Search for the cell housing the specified text and yield its (X, Y) center coordinate. 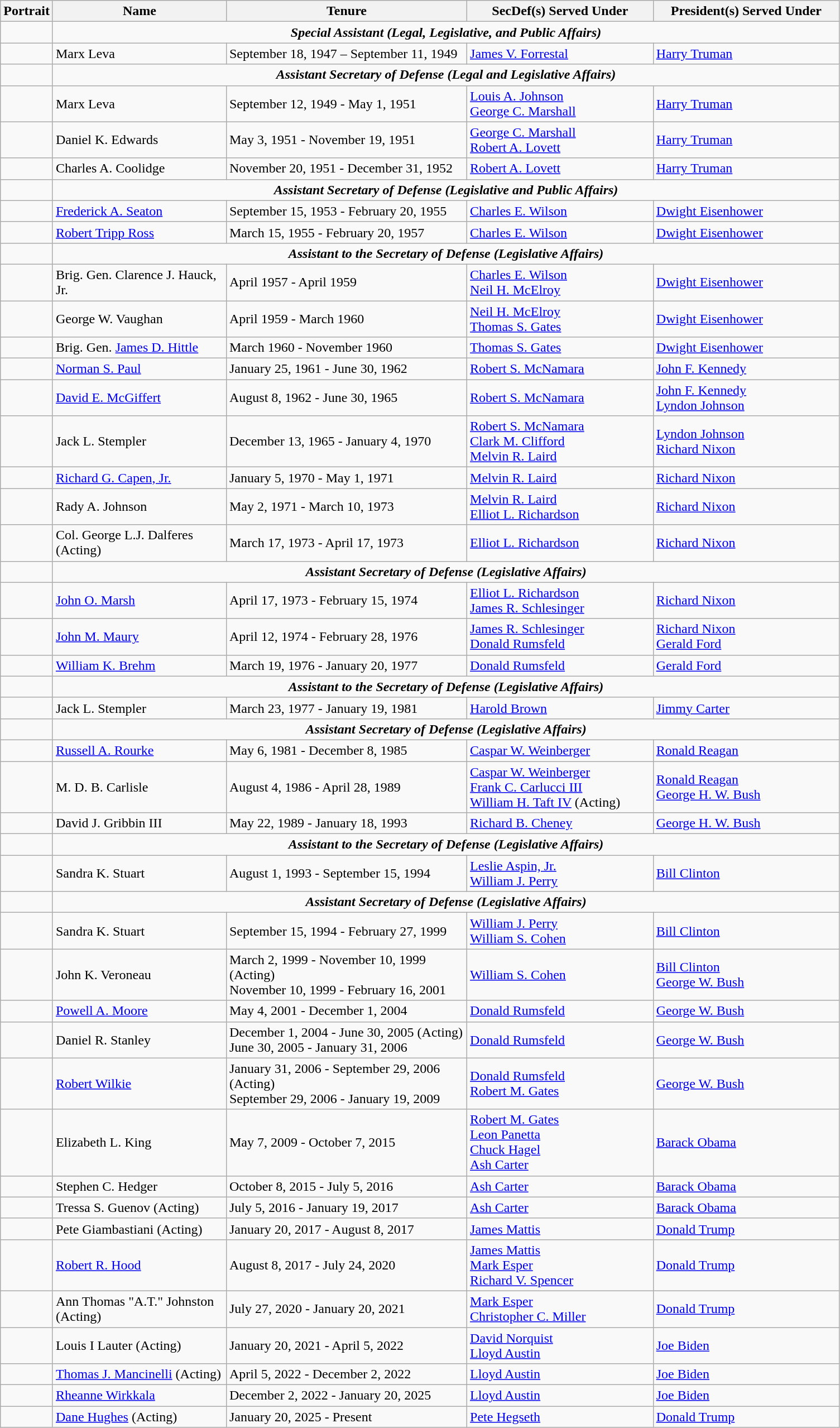
April 17, 1973 - February 15, 1974 (346, 601)
Robert R. Hood (140, 1265)
September 15, 1994 - February 27, 1999 (346, 931)
September 18, 1947 – September 11, 1949 (346, 54)
Brig. Gen. James D. Hittle (140, 348)
May 22, 1989 - January 18, 1993 (346, 823)
Tressa S. Guenov (Acting) (140, 1207)
Thomas S. Gates (560, 348)
December 1, 2004 - June 30, 2005 (Acting) June 30, 2005 - January 31, 2006 (346, 1039)
April 12, 1974 - February 28, 1976 (346, 636)
Gerald Ford (746, 665)
Robert M. GatesLeon PanettaChuck HagelAsh Carter (560, 1142)
January 5, 1970 - May 1, 1971 (346, 478)
Pete Giambastiani (Acting) (140, 1229)
Louis A. Johnson George C. Marshall (560, 104)
Dane Hughes (Acting) (140, 1417)
Donald Rumsfeld Robert M. Gates (560, 1084)
Rady A. Johnson (140, 507)
James R. Schlesinger Donald Rumsfeld (560, 636)
December 13, 1965 - January 4, 1970 (346, 442)
Brig. Gen. Clarence J. Hauck, Jr. (140, 282)
George W. Vaughan (140, 318)
Col. George L.J. Dalferes (Acting) (140, 543)
January 20, 2021 - April 5, 2022 (346, 1345)
May 2, 1971 - March 10, 1973 (346, 507)
Assistant Secretary of Defense (Legal and Legislative Affairs) (445, 75)
August 4, 1986 - April 28, 1989 (346, 787)
March 15, 1955 - February 20, 1957 (346, 232)
Daniel K. Edwards (140, 140)
Robert Wilkie (140, 1084)
George C. Marshall Robert A. Lovett (560, 140)
Daniel R. Stanley (140, 1039)
SecDef(s) Served Under (560, 11)
Richard B. Cheney (560, 823)
March 23, 1977 - January 19, 1981 (346, 708)
Charles A. Coolidge (140, 169)
Bill Clinton George W. Bush (746, 975)
Norman S. Paul (140, 369)
Louis I Lauter (Acting) (140, 1345)
March 19, 1976 - January 20, 1977 (346, 665)
David NorquistLloyd Austin (560, 1345)
Caspar W. Weinberger Frank C. Carlucci III William H. Taft IV (Acting) (560, 787)
President(s) Served Under (746, 11)
Elliot L. Richardson (560, 543)
Portrait (27, 11)
Melvin R. Laird (560, 478)
March 2, 1999 - November 10, 1999 (Acting) November 10, 1999 - February 16, 2001 (346, 975)
March 17, 1973 - April 17, 1973 (346, 543)
Tenure (346, 11)
John O. Marsh (140, 601)
Neil H. McElroy Thomas S. Gates (560, 318)
M. D. B. Carlisle (140, 787)
October 8, 2015 - July 5, 2016 (346, 1186)
Charles E. Wilson Neil H. McElroy (560, 282)
Pete Hegseth (560, 1417)
May 4, 2001 - December 1, 2004 (346, 1011)
George H. W. Bush (746, 823)
January 20, 2025 - Present (346, 1417)
Ronald Reagan (746, 750)
James Mattis (560, 1229)
December 2, 2022 - January 20, 2025 (346, 1396)
May 3, 1951 - November 19, 1951 (346, 140)
Elliot L. Richardson James R. Schlesinger (560, 601)
Stephen C. Hedger (140, 1186)
Jimmy Carter (746, 708)
August 1, 1993 - September 15, 1994 (346, 873)
John M. Maury (140, 636)
Ann Thomas "A.T." Johnston (Acting) (140, 1309)
July 27, 2020 - January 20, 2021 (346, 1309)
August 8, 2017 - July 24, 2020 (346, 1265)
May 6, 1981 - December 8, 1985 (346, 750)
John F. Kennedy Lyndon Johnson (746, 397)
Mark EsperChristopher C. Miller (560, 1309)
September 15, 1953 - February 20, 1955 (346, 211)
Richard Nixon Gerald Ford (746, 636)
Elizabeth L. King (140, 1142)
Lyndon Johnson Richard Nixon (746, 442)
Name (140, 11)
William S. Cohen (560, 975)
David J. Gribbin III (140, 823)
July 5, 2016 - January 19, 2017 (346, 1207)
Thomas J. Mancinelli (Acting) (140, 1374)
Frederick A. Seaton (140, 211)
Rheanne Wirkkala (140, 1396)
August 8, 1962 - June 30, 1965 (346, 397)
Robert S. McNamara Clark M. Clifford Melvin R. Laird (560, 442)
November 20, 1951 - December 31, 1952 (346, 169)
September 12, 1949 - May 1, 1951 (346, 104)
April 1959 - March 1960 (346, 318)
Harold Brown (560, 708)
James V. Forrestal (560, 54)
Ronald Reagan George H. W. Bush (746, 787)
William K. Brehm (140, 665)
Russell A. Rourke (140, 750)
Robert A. Lovett (560, 169)
Robert Tripp Ross (140, 232)
William J. Perry William S. Cohen (560, 931)
April 5, 2022 - December 2, 2022 (346, 1374)
April 1957 - April 1959 (346, 282)
Caspar W. Weinberger (560, 750)
Assistant Secretary of Defense (Legislative and Public Affairs) (445, 190)
Special Assistant (Legal, Legislative, and Public Affairs) (445, 32)
David E. McGiffert (140, 397)
James MattisMark EsperRichard V. Spencer (560, 1265)
March 1960 - November 1960 (346, 348)
January 20, 2017 - August 8, 2017 (346, 1229)
May 7, 2009 - October 7, 2015 (346, 1142)
January 31, 2006 - September 29, 2006 (Acting) September 29, 2006 - January 19, 2009 (346, 1084)
Powell A. Moore (140, 1011)
John F. Kennedy (746, 369)
Leslie Aspin, Jr. William J. Perry (560, 873)
January 25, 1961 - June 30, 1962 (346, 369)
Richard G. Capen, Jr. (140, 478)
John K. Veroneau (140, 975)
Melvin R. Laird Elliot L. Richardson (560, 507)
